Provide the (x, y) coordinate of the cell's center where the given text is located.  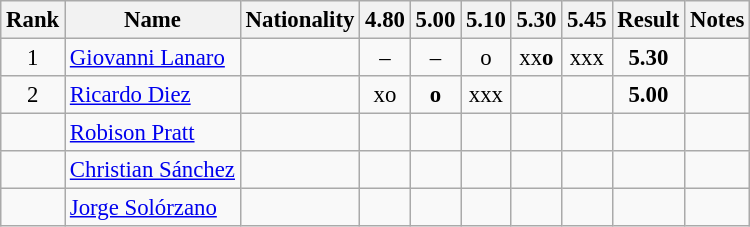
Rank (33, 20)
5.10 (486, 20)
5.45 (587, 20)
xo (385, 95)
Nationality (300, 20)
xxo (536, 58)
1 (33, 58)
Giovanni Lanaro (153, 58)
4.80 (385, 20)
Jorge Solórzano (153, 208)
Robison Pratt (153, 133)
Name (153, 20)
Notes (718, 20)
Result (648, 20)
2 (33, 95)
Christian Sánchez (153, 170)
Ricardo Diez (153, 95)
